Identify which cell holds the provided text, then report its [x, y] central coordinate. 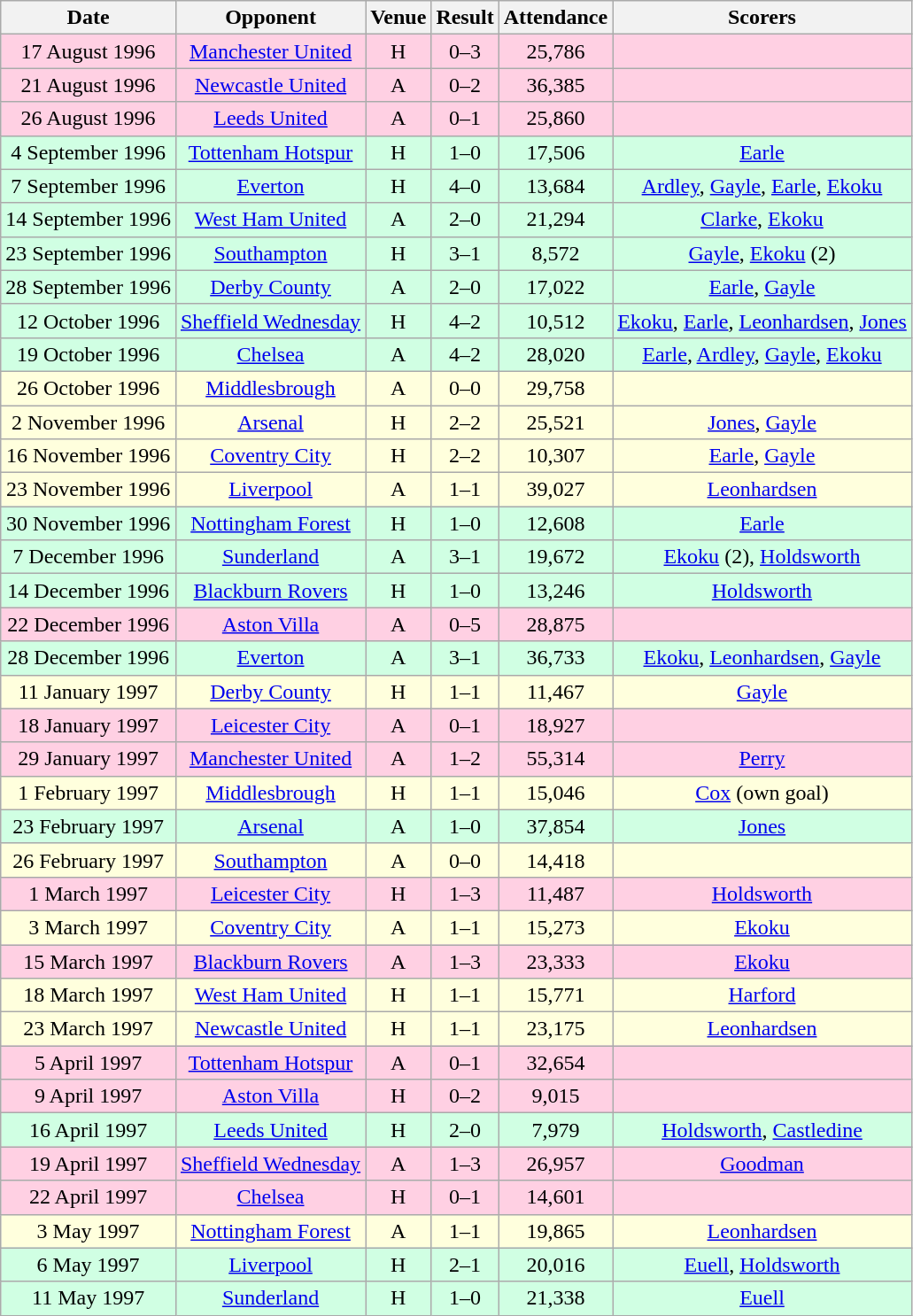
11,467 [555, 692]
Euell [762, 1298]
11,487 [555, 894]
20,016 [555, 1265]
23 February 1997 [89, 826]
0–5 [465, 624]
Opponent [270, 18]
Ekoku, Earle, Leonhardsen, Jones [762, 321]
26 August 1996 [89, 119]
7 December 1996 [89, 557]
18 January 1997 [89, 725]
Goodman [762, 1164]
18,927 [555, 725]
17 August 1996 [89, 51]
4 September 1996 [89, 152]
13,684 [555, 186]
23,175 [555, 1029]
11 January 1997 [89, 692]
19 October 1996 [89, 354]
15,771 [555, 995]
12,608 [555, 523]
29 January 1997 [89, 759]
19 April 1997 [89, 1164]
Holdsworth, Castledine [762, 1130]
Clarke, Ekoku [762, 220]
25,521 [555, 422]
19,865 [555, 1231]
Harford [762, 995]
Gayle, Ekoku (2) [762, 253]
13,246 [555, 591]
12 October 1996 [89, 321]
10,307 [555, 456]
16 November 1996 [89, 456]
4–0 [465, 186]
7 September 1996 [89, 186]
30 November 1996 [89, 523]
28,875 [555, 624]
25,860 [555, 119]
2 November 1996 [89, 422]
37,854 [555, 826]
Perry [762, 759]
11 May 1997 [89, 1298]
15 March 1997 [89, 961]
26 February 1997 [89, 860]
32,654 [555, 1063]
10,512 [555, 321]
Venue [398, 18]
23,333 [555, 961]
Jones, Gayle [762, 422]
8,572 [555, 253]
28 September 1996 [89, 287]
28,020 [555, 354]
18 March 1997 [89, 995]
Jones [762, 826]
Ardley, Gayle, Earle, Ekoku [762, 186]
14,418 [555, 860]
3 March 1997 [89, 927]
28 December 1996 [89, 658]
21,338 [555, 1298]
15,046 [555, 793]
Earle, Ardley, Gayle, Ekoku [762, 354]
3 May 1997 [89, 1231]
Euell, Holdsworth [762, 1265]
26,957 [555, 1164]
Scorers [762, 18]
Ekoku, Leonhardsen, Gayle [762, 658]
15,273 [555, 927]
25,786 [555, 51]
Result [465, 18]
55,314 [555, 759]
36,385 [555, 85]
14 December 1996 [89, 591]
23 September 1996 [89, 253]
21 August 1996 [89, 85]
Date [89, 18]
1–2 [465, 759]
39,027 [555, 490]
23 November 1996 [89, 490]
19,672 [555, 557]
Cox (own goal) [762, 793]
22 April 1997 [89, 1197]
0–3 [465, 51]
17,506 [555, 152]
36,733 [555, 658]
6 May 1997 [89, 1265]
21,294 [555, 220]
23 March 1997 [89, 1029]
16 April 1997 [89, 1130]
14 September 1996 [89, 220]
17,022 [555, 287]
29,758 [555, 388]
9,015 [555, 1096]
2–1 [465, 1265]
Gayle [762, 692]
5 April 1997 [89, 1063]
26 October 1996 [89, 388]
Attendance [555, 18]
14,601 [555, 1197]
Ekoku (2), Holdsworth [762, 557]
1 February 1997 [89, 793]
1 March 1997 [89, 894]
22 December 1996 [89, 624]
7,979 [555, 1130]
9 April 1997 [89, 1096]
